Detect which cell encompasses the target text, then output its (X, Y) center coordinate. 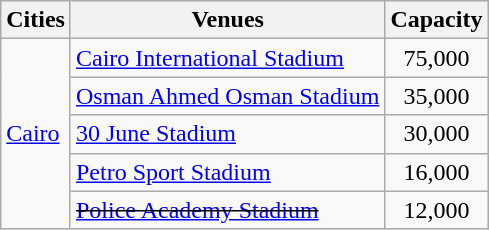
75,000 (436, 58)
Petro Sport Stadium (227, 172)
30 June Stadium (227, 134)
Venues (227, 20)
Cairo (36, 134)
Capacity (436, 20)
16,000 (436, 172)
Police Academy Stadium (227, 210)
Osman Ahmed Osman Stadium (227, 96)
30,000 (436, 134)
12,000 (436, 210)
35,000 (436, 96)
Cairo International Stadium (227, 58)
Cities (36, 20)
